Locate the cell with the specified text and output its [X, Y] center coordinate. 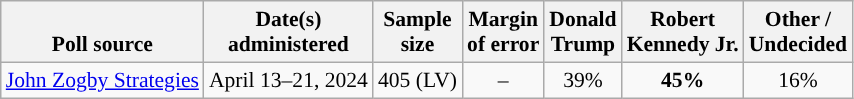
39% [582, 80]
Date(s)administered [288, 32]
Other /Undecided [798, 32]
John Zogby Strategies [102, 80]
Poll source [102, 32]
Samplesize [418, 32]
45% [683, 80]
DonaldTrump [582, 32]
Marginof error [503, 32]
RobertKennedy Jr. [683, 32]
405 (LV) [418, 80]
16% [798, 80]
– [503, 80]
April 13–21, 2024 [288, 80]
